Pinpoint the cell where the given text exists, returning its (x, y) midpoint coordinate. 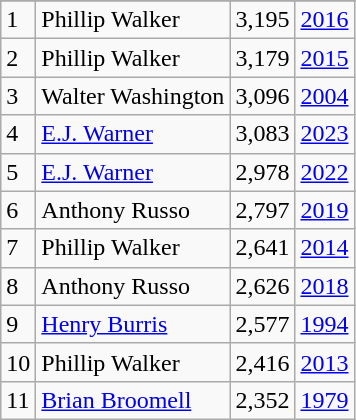
2023 (324, 134)
1979 (324, 400)
2004 (324, 96)
2018 (324, 286)
2,797 (262, 210)
4 (18, 134)
11 (18, 400)
2015 (324, 58)
2,352 (262, 400)
2016 (324, 20)
1994 (324, 324)
1 (18, 20)
8 (18, 286)
5 (18, 172)
6 (18, 210)
2,978 (262, 172)
Walter Washington (133, 96)
9 (18, 324)
Brian Broomell (133, 400)
2,416 (262, 362)
2013 (324, 362)
10 (18, 362)
2022 (324, 172)
2,641 (262, 248)
3,083 (262, 134)
3,195 (262, 20)
2 (18, 58)
3,096 (262, 96)
2019 (324, 210)
2014 (324, 248)
2,626 (262, 286)
3 (18, 96)
7 (18, 248)
2,577 (262, 324)
3,179 (262, 58)
Henry Burris (133, 324)
